Identify which cell holds the provided text, then report its [x, y] central coordinate. 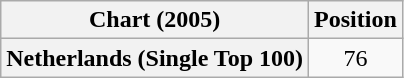
Chart (2005) [155, 20]
Netherlands (Single Top 100) [155, 58]
76 [356, 58]
Position [356, 20]
